Capture the cell that displays the provided text and extract its [X, Y] central coordinate. 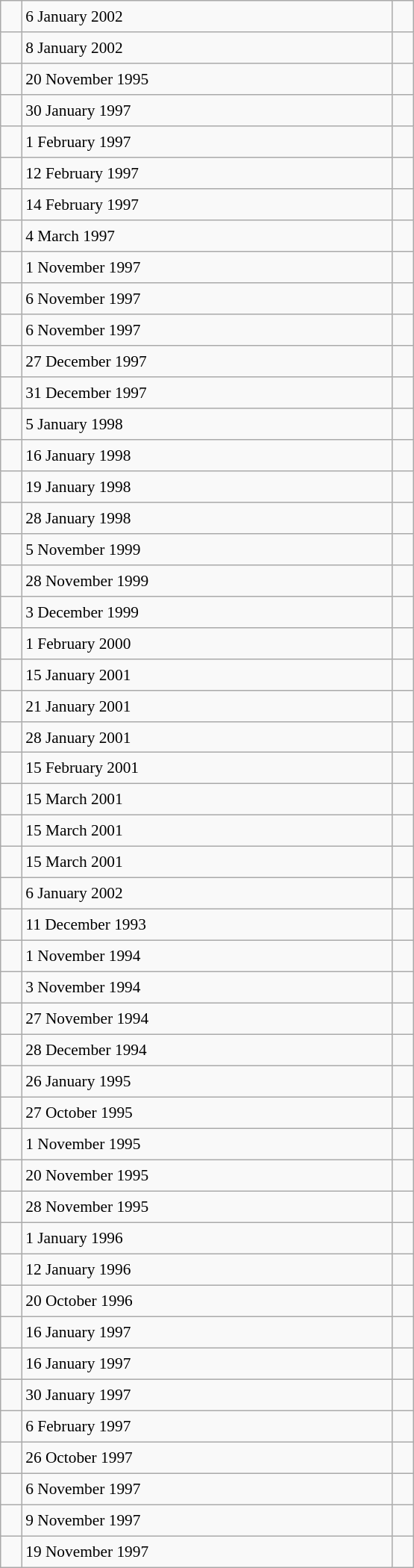
1 January 1996 [207, 1238]
19 January 1998 [207, 486]
12 January 1996 [207, 1269]
27 December 1997 [207, 361]
11 December 1993 [207, 925]
1 November 1995 [207, 1144]
5 January 1998 [207, 423]
31 December 1997 [207, 393]
21 January 2001 [207, 706]
1 November 1997 [207, 267]
1 February 1997 [207, 142]
27 October 1995 [207, 1113]
12 February 1997 [207, 173]
3 December 1999 [207, 612]
5 November 1999 [207, 549]
3 November 1994 [207, 988]
14 February 1997 [207, 205]
15 February 2001 [207, 768]
8 January 2002 [207, 48]
9 November 1997 [207, 1520]
28 January 1998 [207, 517]
26 October 1997 [207, 1457]
1 February 2000 [207, 643]
4 March 1997 [207, 236]
28 November 1999 [207, 580]
1 November 1994 [207, 956]
6 February 1997 [207, 1426]
28 January 2001 [207, 737]
28 November 1995 [207, 1207]
16 January 1998 [207, 455]
15 January 2001 [207, 674]
19 November 1997 [207, 1552]
27 November 1994 [207, 1019]
28 December 1994 [207, 1051]
26 January 1995 [207, 1082]
20 October 1996 [207, 1301]
